Capture the cell that displays the provided text and extract its [x, y] central coordinate. 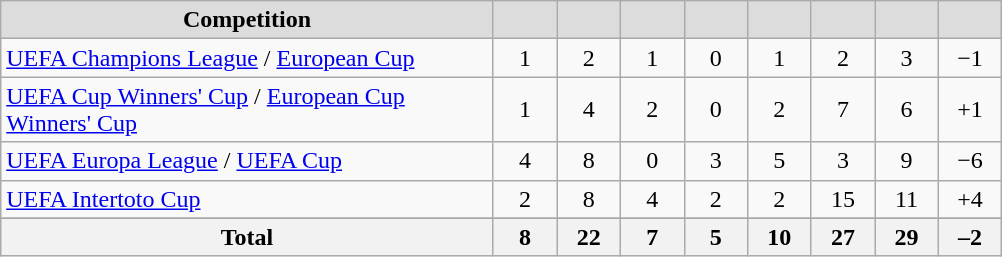
UEFA Cup Winners' Cup / European Cup Winners' Cup [248, 110]
UEFA Intertoto Cup [248, 199]
UEFA Europa League / UEFA Cup [248, 161]
Competition [248, 20]
−1 [970, 58]
15 [843, 199]
Total [248, 237]
9 [907, 161]
22 [589, 237]
UEFA Champions League / European Cup [248, 58]
29 [907, 237]
27 [843, 237]
6 [907, 110]
−6 [970, 161]
10 [780, 237]
+1 [970, 110]
+4 [970, 199]
11 [907, 199]
–2 [970, 237]
